Locate the cell with the specified text and output its (x, y) center coordinate. 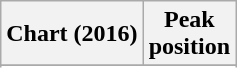
Chart (2016) (72, 34)
Peak position (189, 34)
